Return the (x, y) coordinate for the center point of the cell that contains the specified text.  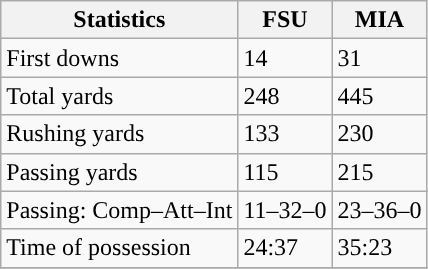
FSU (285, 20)
35:23 (380, 248)
14 (285, 58)
Statistics (120, 20)
First downs (120, 58)
133 (285, 134)
230 (380, 134)
Time of possession (120, 248)
Passing: Comp–Att–Int (120, 210)
23–36–0 (380, 210)
11–32–0 (285, 210)
24:37 (285, 248)
445 (380, 96)
248 (285, 96)
Passing yards (120, 172)
31 (380, 58)
115 (285, 172)
Rushing yards (120, 134)
Total yards (120, 96)
215 (380, 172)
MIA (380, 20)
